For the text-containing cell, return its midpoint in (x, y) coordinate format. 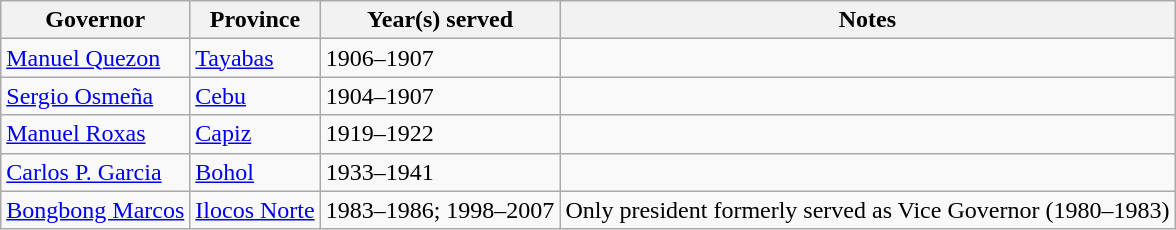
Manuel Quezon (96, 58)
Governor (96, 20)
1919–1922 (440, 134)
1906–1907 (440, 58)
Province (255, 20)
1904–1907 (440, 96)
Notes (868, 20)
Year(s) served (440, 20)
1933–1941 (440, 172)
Cebu (255, 96)
Manuel Roxas (96, 134)
Bohol (255, 172)
Capiz (255, 134)
Tayabas (255, 58)
1983–1986; 1998–2007 (440, 210)
Bongbong Marcos (96, 210)
Carlos P. Garcia (96, 172)
Ilocos Norte (255, 210)
Sergio Osmeña (96, 96)
Only president formerly served as Vice Governor (1980–1983) (868, 210)
